Identify which cell holds the provided text, then report its [X, Y] central coordinate. 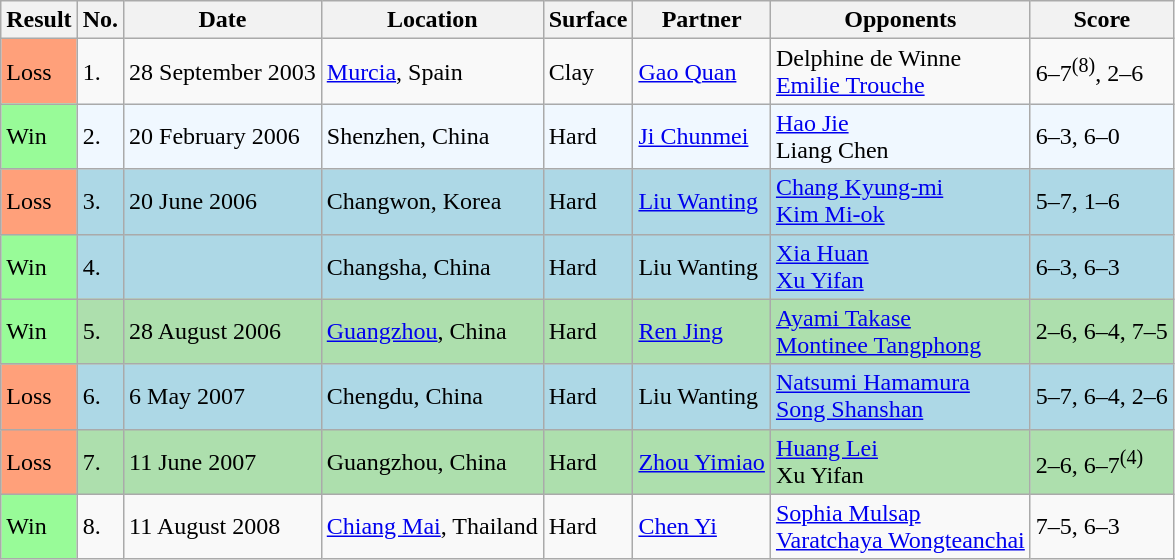
Date [223, 20]
Shenzhen, China [432, 136]
1. [100, 72]
4. [100, 266]
Ayami Takase Montinee Tangphong [900, 332]
Chen Yi [702, 526]
Xia Huan Xu Yifan [900, 266]
3. [100, 202]
Chengdu, China [432, 396]
7–5, 6–3 [1102, 526]
No. [100, 20]
8. [100, 526]
Delphine de Winne Emilie Trouche [900, 72]
Sophia Mulsap Varatchaya Wongteanchai [900, 526]
Chiang Mai, Thailand [432, 526]
Gao Quan [702, 72]
6. [100, 396]
11 June 2007 [223, 462]
Result [39, 20]
Zhou Yimiao [702, 462]
11 August 2008 [223, 526]
6 May 2007 [223, 396]
Location [432, 20]
Clay [588, 72]
5. [100, 332]
20 June 2006 [223, 202]
Surface [588, 20]
Ji Chunmei [702, 136]
Murcia, Spain [432, 72]
2. [100, 136]
Changsha, China [432, 266]
7. [100, 462]
28 September 2003 [223, 72]
5–7, 1–6 [1102, 202]
2–6, 6–7(4) [1102, 462]
6–7(8), 2–6 [1102, 72]
6–3, 6–3 [1102, 266]
Natsumi Hamamura Song Shanshan [900, 396]
Partner [702, 20]
6–3, 6–0 [1102, 136]
Score [1102, 20]
Changwon, Korea [432, 202]
28 August 2006 [223, 332]
Chang Kyung-mi Kim Mi-ok [900, 202]
5–7, 6–4, 2–6 [1102, 396]
2–6, 6–4, 7–5 [1102, 332]
Huang Lei Xu Yifan [900, 462]
Opponents [900, 20]
Hao Jie Liang Chen [900, 136]
20 February 2006 [223, 136]
Ren Jing [702, 332]
